Determine the (x, y) coordinate at the center of the cell enclosing the given text.  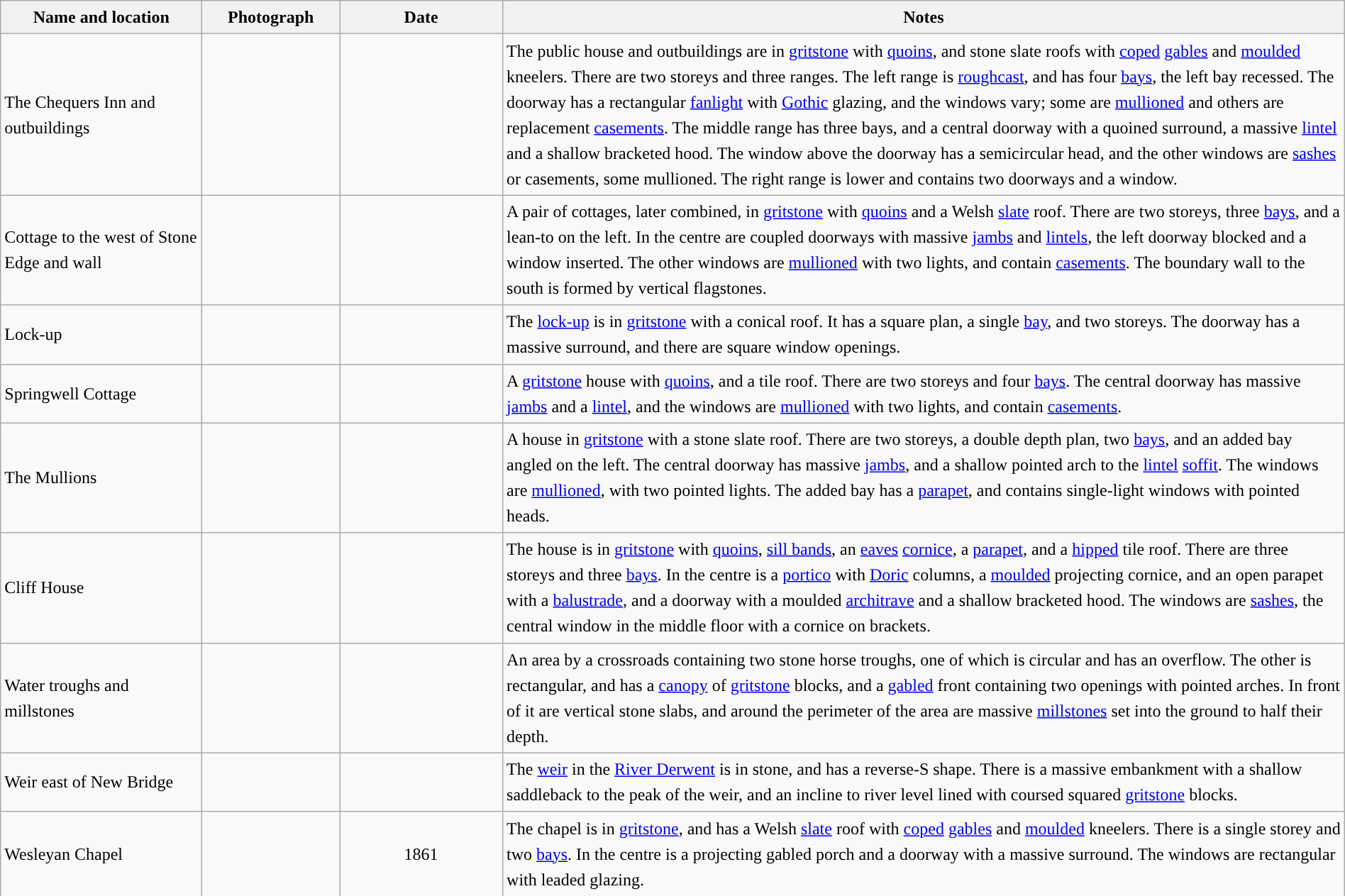
The Mullions (101, 478)
Notes (924, 17)
Weir east of New Bridge (101, 782)
Lock-up (101, 335)
Date (421, 17)
Water troughs and millstones (101, 698)
The Chequers Inn and outbuildings (101, 115)
Photograph (271, 17)
Cottage to the west of Stone Edge and wall (101, 250)
Wesleyan Chapel (101, 854)
Springwell Cottage (101, 393)
1861 (421, 854)
Name and location (101, 17)
Cliff House (101, 587)
